Return the (x, y) coordinate for the center point of the cell that contains the specified text.  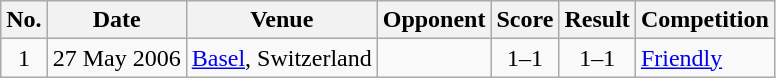
1 (24, 58)
Friendly (704, 58)
Basel, Switzerland (282, 58)
Result (597, 20)
Date (116, 20)
Opponent (434, 20)
Venue (282, 20)
27 May 2006 (116, 58)
No. (24, 20)
Score (525, 20)
Competition (704, 20)
